Find where the given text appears and provide that cell's center as (X, Y) coordinate. 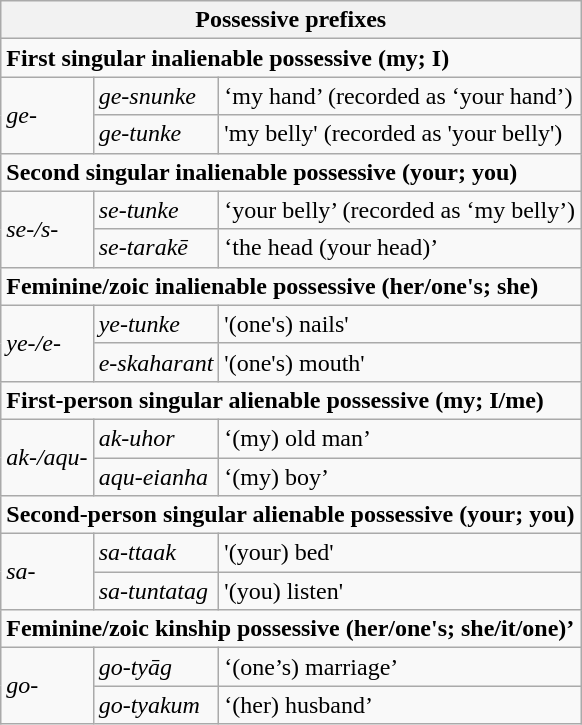
ye-tunke (156, 324)
ge-snunke (156, 96)
se-tunke (156, 210)
First singular inalienable possessive (my; I) (291, 58)
‘(her) husband’ (400, 705)
e-skaharant (156, 362)
sa-tuntatag (156, 591)
ye-/e- (47, 343)
Second-person singular alienable possessive (your; you) (291, 515)
‘(my) boy’ (400, 477)
‘(my) old man’ (400, 438)
go- (47, 686)
sa-ttaak (156, 553)
Second singular inalienable possessive (your; you) (291, 172)
'my belly' (recorded as 'your belly') (400, 134)
ge- (47, 115)
sa- (47, 572)
First-person singular alienable possessive (my; I/me) (291, 400)
‘my hand’ (recorded as ‘your hand’) (400, 96)
ak-/aqu- (47, 457)
Possessive prefixes (291, 20)
Feminine/zoic kinship possessive (her/one's; she/it/one)’ (291, 629)
go-tyakum (156, 705)
ge-tunke (156, 134)
'(you) listen' (400, 591)
se-tarakē (156, 248)
'(your) bed' (400, 553)
'(one's) nails' (400, 324)
aqu-eianha (156, 477)
‘the head (your head)’ (400, 248)
go-tyāg (156, 667)
‘your belly’ (recorded as ‘my belly’) (400, 210)
Feminine/zoic inalienable possessive (her/one's; she) (291, 286)
'(one's) mouth' (400, 362)
‘(one’s) marriage’ (400, 667)
se-/s- (47, 229)
ak-uhor (156, 438)
